Search for the cell housing the specified text and yield its (X, Y) center coordinate. 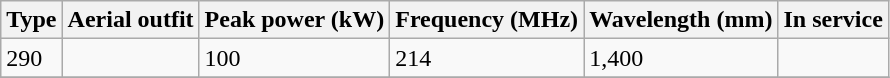
Type (32, 20)
Wavelength (mm) (681, 20)
290 (32, 58)
Peak power (kW) (294, 20)
214 (487, 58)
Aerial outfit (130, 20)
Frequency (MHz) (487, 20)
100 (294, 58)
1,400 (681, 58)
In service (833, 20)
